Pinpoint the cell where the given text exists, returning its (X, Y) midpoint coordinate. 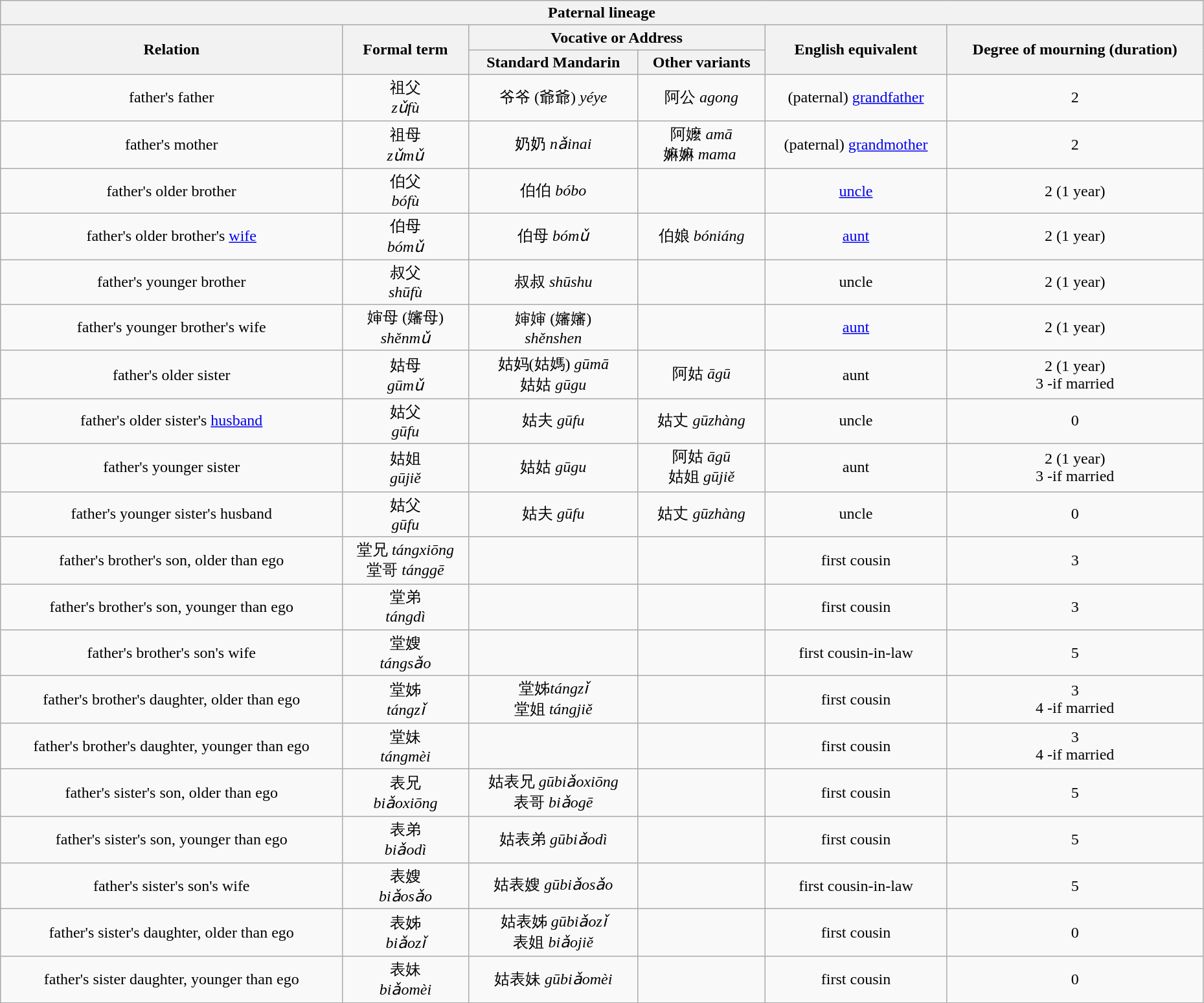
father's younger sister (172, 468)
阿公 agong (701, 97)
father's older brother (172, 191)
堂嫂tángsǎo (405, 653)
伯伯 bóbo (553, 191)
叔父shūfù (405, 282)
姑表妹 gūbiǎomèi (553, 979)
father's sister's son, younger than ego (172, 839)
father's sister's son, older than ego (172, 793)
姑表姊 gūbiǎozǐ表姐 biǎojiě (553, 932)
堂姊tángzǐ (405, 699)
father's mother (172, 144)
father's brother's son, younger than ego (172, 607)
(paternal) grandmother (856, 144)
婶母 (嬸母)shěnmǔ (405, 328)
Other variants (701, 62)
姑表兄 gūbiǎoxiōng表哥 biǎogē (553, 793)
堂弟tángdì (405, 607)
伯父bófù (405, 191)
爷爷 (爺爺) yéye (553, 97)
表姊biǎozǐ (405, 932)
father's sister's daughter, older than ego (172, 932)
表妹biǎomèi (405, 979)
Vocative or Address (617, 38)
阿姑 āgū (701, 374)
father's brother's daughter, younger than ego (172, 746)
(paternal) grandfather (856, 97)
伯母 bómǔ (553, 237)
姑表嫂 gūbiǎosǎo (553, 886)
伯母bómǔ (405, 237)
father's brother's son, older than ego (172, 561)
Standard Mandarin (553, 62)
Degree of mourning (duration) (1075, 50)
表弟biǎodì (405, 839)
father's brother's daughter, older than ego (172, 699)
father's sister's son's wife (172, 886)
堂妹tángmèi (405, 746)
阿姑 āgū 姑姐 gūjiě (701, 468)
堂姊tángzǐ 堂姐 tángjiě (553, 699)
Paternal lineage (602, 13)
father's older sister (172, 374)
father's older brother's wife (172, 237)
表嫂 biǎosǎo (405, 886)
姑母gūmǔ (405, 374)
奶奶 nǎinai (553, 144)
father's brother's son's wife (172, 653)
father's younger brother (172, 282)
姑姑 gūgu (553, 468)
father's sister daughter, younger than ego (172, 979)
father's father (172, 97)
English equivalent (856, 50)
祖父zǔfù (405, 97)
婶婶 (嬸嬸)shěnshen (553, 328)
姑妈(姑媽) gūmā姑姑 gūgu (553, 374)
表兄biǎoxiōng (405, 793)
father's older sister's husband (172, 421)
叔叔 shūshu (553, 282)
Relation (172, 50)
姑表弟 gūbiǎodì (553, 839)
Formal term (405, 50)
姑姐 gūjiě (405, 468)
father's younger brother's wife (172, 328)
祖母zǔmǔ (405, 144)
堂兄 tángxiōng堂哥 tánggē (405, 561)
阿嬤 amā嫲嫲 mama (701, 144)
father's younger sister's husband (172, 514)
伯娘 bóniáng (701, 237)
